Return the [x, y] coordinate for the center point of the cell that contains the specified text.  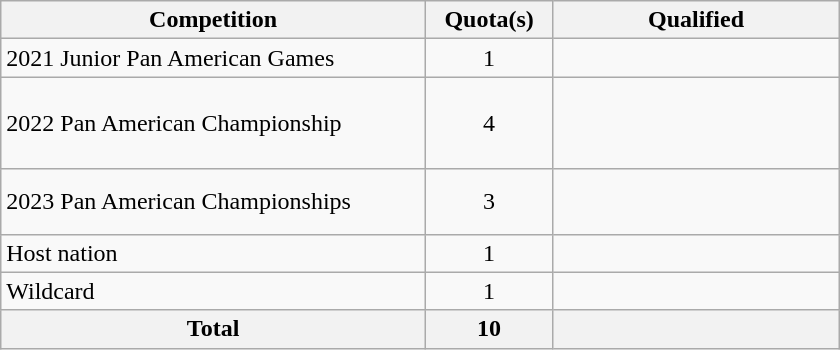
Total [214, 329]
2022 Pan American Championship [214, 123]
Competition [214, 20]
Host nation [214, 253]
2023 Pan American Championships [214, 202]
Quota(s) [488, 20]
Wildcard [214, 291]
3 [488, 202]
4 [488, 123]
10 [488, 329]
Qualified [696, 20]
2021 Junior Pan American Games [214, 58]
